Return the (X, Y) coordinate for the center point of the cell that contains the specified text.  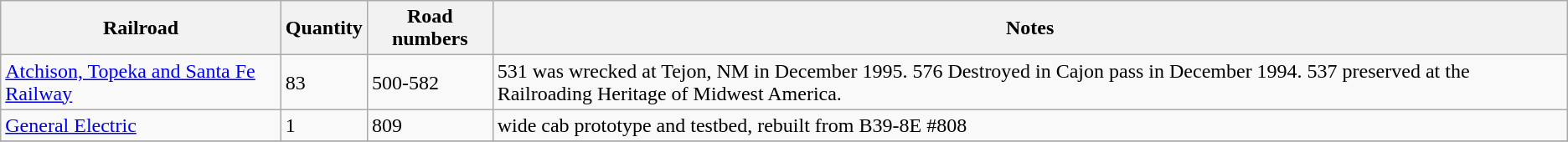
Notes (1030, 28)
809 (430, 125)
Quantity (323, 28)
wide cab prototype and testbed, rebuilt from B39-8E #808 (1030, 125)
83 (323, 82)
Road numbers (430, 28)
Railroad (141, 28)
500-582 (430, 82)
General Electric (141, 125)
1 (323, 125)
Atchison, Topeka and Santa Fe Railway (141, 82)
